Detect which cell encompasses the target text, then output its (x, y) center coordinate. 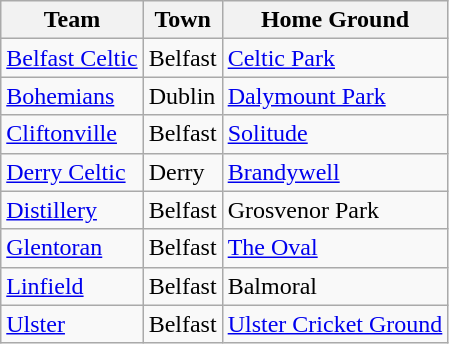
Celtic Park (335, 58)
Balmoral (335, 286)
Linfield (72, 286)
Derry Celtic (72, 172)
Bohemians (72, 96)
Derry (182, 172)
Dalymount Park (335, 96)
Belfast Celtic (72, 58)
Distillery (72, 210)
Cliftonville (72, 134)
Solitude (335, 134)
Town (182, 20)
Home Ground (335, 20)
Grosvenor Park (335, 210)
Team (72, 20)
Ulster Cricket Ground (335, 324)
Dublin (182, 96)
Glentoran (72, 248)
The Oval (335, 248)
Brandywell (335, 172)
Ulster (72, 324)
